Determine the [x, y] coordinate at the center of the cell enclosing the given text.  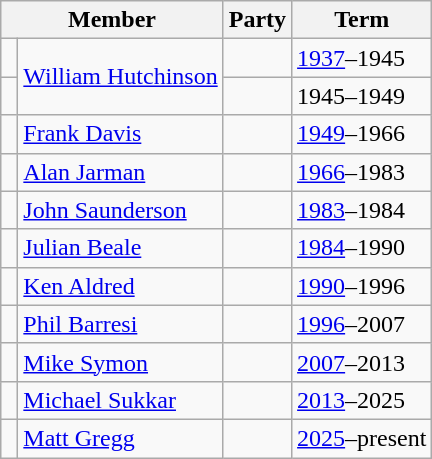
2025–present [362, 438]
1949–1966 [362, 134]
Matt Gregg [120, 438]
Member [112, 20]
Julian Beale [120, 248]
Phil Barresi [120, 324]
Party [257, 20]
Term [362, 20]
1945–1949 [362, 96]
1996–2007 [362, 324]
Ken Aldred [120, 286]
Alan Jarman [120, 172]
1966–1983 [362, 172]
1983–1984 [362, 210]
1990–1996 [362, 286]
William Hutchinson [120, 77]
1984–1990 [362, 248]
Mike Symon [120, 362]
Michael Sukkar [120, 400]
John Saunderson [120, 210]
Frank Davis [120, 134]
2013–2025 [362, 400]
2007–2013 [362, 362]
1937–1945 [362, 58]
